Capture the cell that displays the provided text and extract its [X, Y] central coordinate. 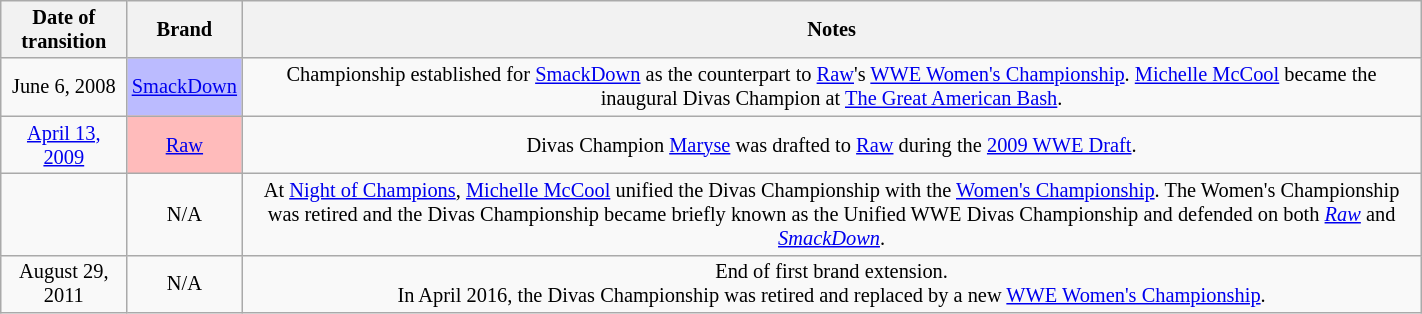
Date of transition [64, 29]
Raw [184, 145]
Divas Champion Maryse was drafted to Raw during the 2009 WWE Draft. [832, 145]
Notes [832, 29]
April 13, 2009 [64, 145]
Brand [184, 29]
End of first brand extension.In April 2016, the Divas Championship was retired and replaced by a new WWE Women's Championship. [832, 284]
SmackDown [184, 87]
June 6, 2008 [64, 87]
August 29, 2011 [64, 284]
